Identify which cell holds the provided text, then report its (X, Y) central coordinate. 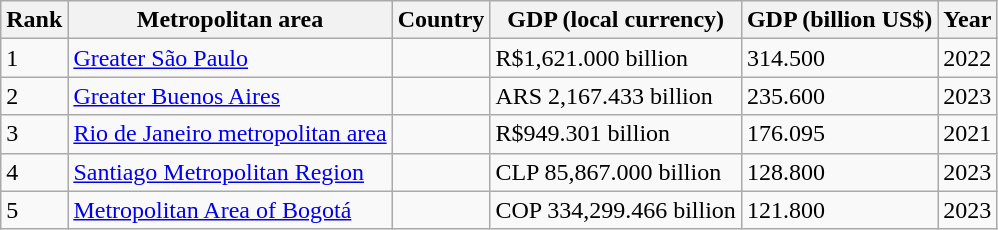
Greater Buenos Aires (230, 96)
R$1,621.000 billion (616, 58)
Rank (34, 20)
CLP 85,867.000 billion (616, 172)
Country (441, 20)
2022 (968, 58)
2021 (968, 134)
314.500 (839, 58)
R$949.301 billion (616, 134)
2 (34, 96)
Rio de Janeiro metropolitan area (230, 134)
Santiago Metropolitan Region (230, 172)
COP 334,299.466 billion (616, 210)
121.800 (839, 210)
176.095 (839, 134)
ARS 2,167.433 billion (616, 96)
235.600 (839, 96)
Greater São Paulo (230, 58)
Year (968, 20)
128.800 (839, 172)
3 (34, 134)
5 (34, 210)
Metropolitan area (230, 20)
1 (34, 58)
GDP (local currency) (616, 20)
GDP (billion US$) (839, 20)
Metropolitan Area of Bogotá (230, 210)
4 (34, 172)
